Return [X, Y] of the center of cell containing provided text 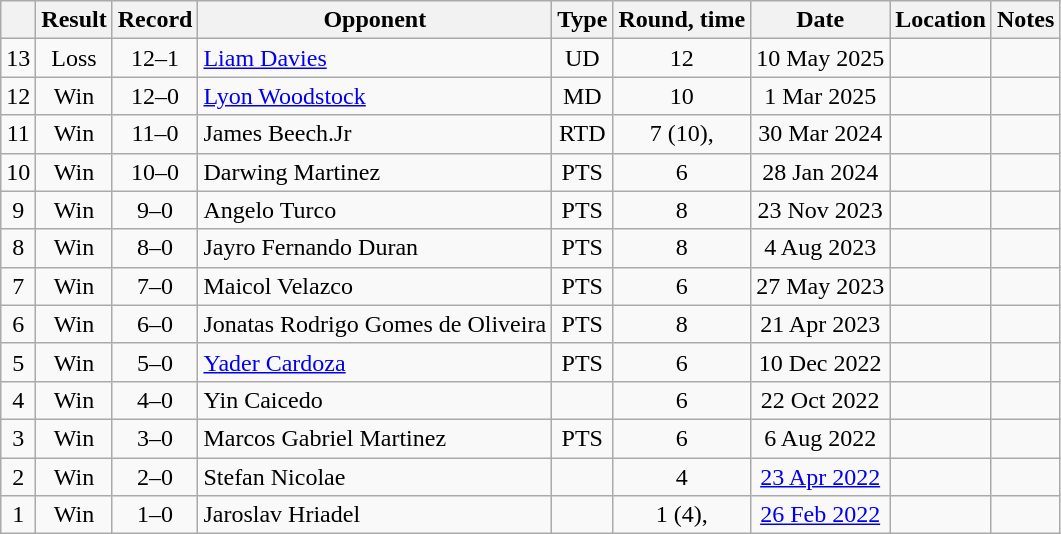
UD [582, 58]
1 (4), [682, 515]
10–0 [155, 172]
23 Apr 2022 [820, 477]
9–0 [155, 210]
RTD [582, 134]
11–0 [155, 134]
3 [18, 438]
Notes [1025, 20]
Yin Caicedo [375, 400]
10 Dec 2022 [820, 362]
Jonatas Rodrigo Gomes de Oliveira [375, 324]
Lyon Woodstock [375, 96]
Maicol Velazco [375, 286]
Yader Cardoza [375, 362]
9 [18, 210]
30 Mar 2024 [820, 134]
Liam Davies [375, 58]
3–0 [155, 438]
2 [18, 477]
13 [18, 58]
Marcos Gabriel Martinez [375, 438]
Jaroslav Hriadel [375, 515]
Result [74, 20]
Round, time [682, 20]
4–0 [155, 400]
12–0 [155, 96]
2–0 [155, 477]
7–0 [155, 286]
28 Jan 2024 [820, 172]
Date [820, 20]
Opponent [375, 20]
Stefan Nicolae [375, 477]
22 Oct 2022 [820, 400]
5 [18, 362]
26 Feb 2022 [820, 515]
21 Apr 2023 [820, 324]
1–0 [155, 515]
James Beech.Jr [375, 134]
1 Mar 2025 [820, 96]
Loss [74, 58]
Location [941, 20]
7 (10), [682, 134]
Angelo Turco [375, 210]
27 May 2023 [820, 286]
6–0 [155, 324]
7 [18, 286]
Jayro Fernando Duran [375, 248]
MD [582, 96]
Record [155, 20]
11 [18, 134]
1 [18, 515]
12–1 [155, 58]
10 May 2025 [820, 58]
Type [582, 20]
Darwing Martinez [375, 172]
8–0 [155, 248]
5–0 [155, 362]
23 Nov 2023 [820, 210]
6 Aug 2022 [820, 438]
4 Aug 2023 [820, 248]
